For the text-containing cell, return its midpoint in [x, y] coordinate format. 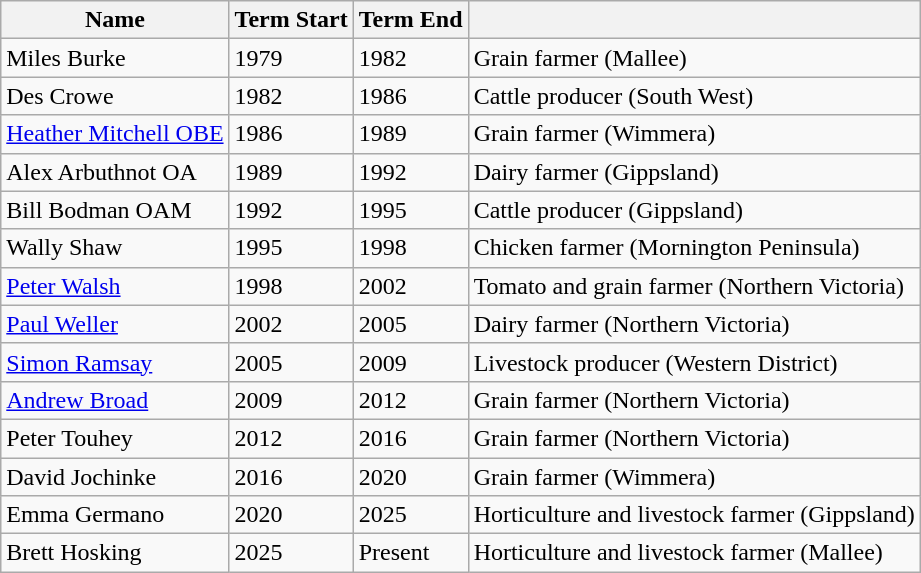
David Jochinke [115, 477]
Cattle producer (South West) [694, 96]
Name [115, 20]
Heather Mitchell OBE [115, 134]
Simon Ramsay [115, 362]
Livestock producer (Western District) [694, 362]
Term End [410, 20]
1979 [291, 58]
Grain farmer (Mallee) [694, 58]
Alex Arbuthnot OA [115, 172]
Peter Walsh [115, 286]
Dairy farmer (Northern Victoria) [694, 324]
Tomato and grain farmer (Northern Victoria) [694, 286]
Term Start [291, 20]
Brett Hosking [115, 553]
Emma Germano [115, 515]
Paul Weller [115, 324]
Present [410, 553]
Chicken farmer (Mornington Peninsula) [694, 248]
Dairy farmer (Gippsland) [694, 172]
Des Crowe [115, 96]
Andrew Broad [115, 400]
Wally Shaw [115, 248]
Cattle producer (Gippsland) [694, 210]
Horticulture and livestock farmer (Gippsland) [694, 515]
Horticulture and livestock farmer (Mallee) [694, 553]
Miles Burke [115, 58]
Peter Touhey [115, 438]
Bill Bodman OAM [115, 210]
